Return (X, Y) of the center of cell containing provided text 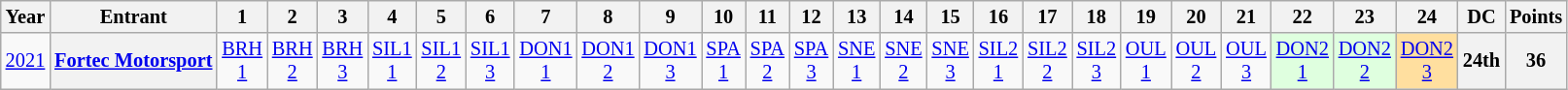
18 (1097, 16)
6 (490, 16)
OUL3 (1246, 61)
24 (1427, 16)
14 (903, 16)
1 (242, 16)
12 (811, 16)
Fortec Motorsport (133, 61)
17 (1047, 16)
DON21 (1303, 61)
13 (856, 16)
SIL22 (1047, 61)
23 (1365, 16)
16 (998, 16)
SNE3 (951, 61)
SIL13 (490, 61)
10 (723, 16)
8 (608, 16)
2021 (25, 61)
11 (768, 16)
24th (1481, 61)
Year (25, 16)
DC (1481, 16)
SNE1 (856, 61)
2 (293, 16)
36 (1536, 61)
BRH1 (242, 61)
Entrant (133, 16)
BRH2 (293, 61)
DON23 (1427, 61)
3 (343, 16)
OUL2 (1197, 61)
22 (1303, 16)
15 (951, 16)
Points (1536, 16)
SPA2 (768, 61)
SIL23 (1097, 61)
BRH3 (343, 61)
SIL21 (998, 61)
DON11 (545, 61)
9 (670, 16)
OUL1 (1146, 61)
21 (1246, 16)
4 (392, 16)
SIL12 (441, 61)
SPA3 (811, 61)
DON22 (1365, 61)
20 (1197, 16)
SPA1 (723, 61)
19 (1146, 16)
SIL11 (392, 61)
SNE2 (903, 61)
DON12 (608, 61)
5 (441, 16)
DON13 (670, 61)
7 (545, 16)
